Return the [x, y] coordinate for the center point of the cell that contains the specified text.  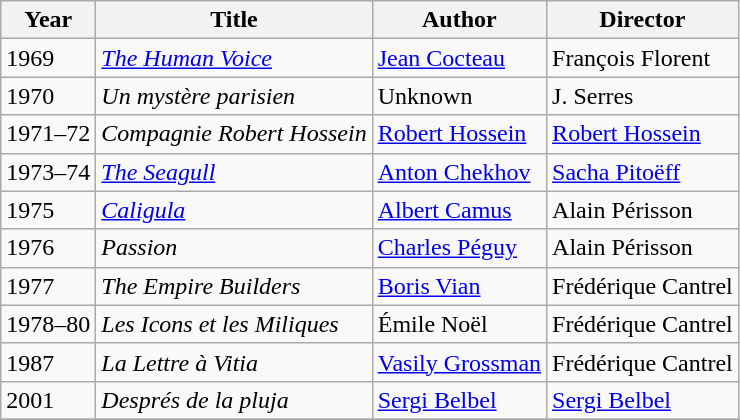
Unknown [459, 96]
Author [459, 20]
The Empire Builders [234, 286]
1970 [48, 96]
Després de la pluja [234, 400]
Director [643, 20]
Charles Péguy [459, 248]
1975 [48, 210]
1977 [48, 286]
Boris Vian [459, 286]
J. Serres [643, 96]
Jean Cocteau [459, 58]
Caligula [234, 210]
Vasily Grossman [459, 362]
Anton Chekhov [459, 172]
1969 [48, 58]
1976 [48, 248]
Albert Camus [459, 210]
La Lettre à Vitia [234, 362]
2001 [48, 400]
Émile Noël [459, 324]
1978–80 [48, 324]
Un mystère parisien [234, 96]
Sacha Pitoëff [643, 172]
The Human Voice [234, 58]
Title [234, 20]
Compagnie Robert Hossein [234, 134]
1973–74 [48, 172]
The Seagull [234, 172]
Les Icons et les Miliques [234, 324]
1971–72 [48, 134]
Passion [234, 248]
1987 [48, 362]
Year [48, 20]
François Florent [643, 58]
